Search for the cell housing the specified text and yield its [x, y] center coordinate. 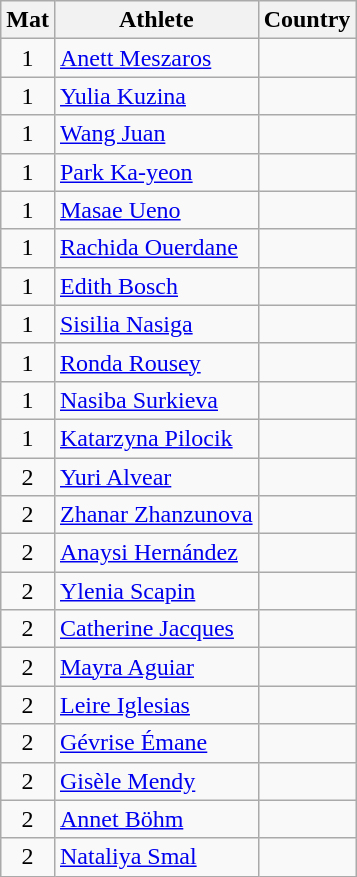
Nataliya Smal [156, 857]
Edith Bosch [156, 286]
Katarzyna Pilocik [156, 438]
Annet Böhm [156, 819]
Catherine Jacques [156, 629]
Gévrise Émane [156, 743]
Mat [28, 20]
Leire Iglesias [156, 705]
Ronda Rousey [156, 362]
Sisilia Nasiga [156, 324]
Yuri Alvear [156, 477]
Mayra Aguiar [156, 667]
Gisèle Mendy [156, 781]
Anaysi Hernández [156, 553]
Zhanar Zhanzunova [156, 515]
Wang Juan [156, 134]
Nasiba Surkieva [156, 400]
Masae Ueno [156, 210]
Yulia Kuzina [156, 96]
Athlete [156, 20]
Anett Meszaros [156, 58]
Rachida Ouerdane [156, 248]
Park Ka-yeon [156, 172]
Country [307, 20]
Ylenia Scapin [156, 591]
